Extract the (X, Y) coordinate from the center of the cell holding the provided text.  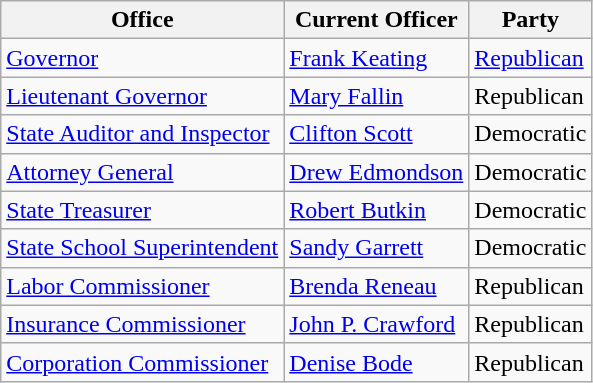
Denise Bode (376, 362)
Lieutenant Governor (142, 96)
Corporation Commissioner (142, 362)
Mary Fallin (376, 96)
Robert Butkin (376, 210)
Insurance Commissioner (142, 324)
Drew Edmondson (376, 172)
State School Superintendent (142, 248)
Party (530, 20)
Current Officer (376, 20)
Sandy Garrett (376, 248)
Attorney General (142, 172)
Labor Commissioner (142, 286)
Clifton Scott (376, 134)
Frank Keating (376, 58)
Brenda Reneau (376, 286)
Office (142, 20)
Governor (142, 58)
State Treasurer (142, 210)
State Auditor and Inspector (142, 134)
John P. Crawford (376, 324)
